Detect which cell encompasses the target text, then output its (X, Y) center coordinate. 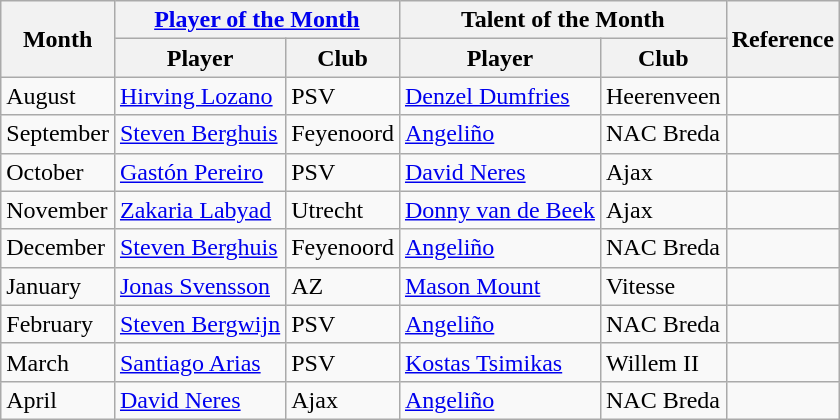
Month (58, 39)
October (58, 172)
December (58, 248)
Steven Bergwijn (200, 324)
November (58, 210)
Reference (782, 39)
Kostas Tsimikas (500, 362)
August (58, 96)
Willem II (663, 362)
Talent of the Month (562, 20)
Mason Mount (500, 286)
Gastón Pereiro (200, 172)
Heerenveen (663, 96)
April (58, 400)
Hirving Lozano (200, 96)
September (58, 134)
February (58, 324)
Donny van de Beek (500, 210)
Jonas Svensson (200, 286)
Vitesse (663, 286)
January (58, 286)
AZ (343, 286)
Denzel Dumfries (500, 96)
Zakaria Labyad (200, 210)
Santiago Arias (200, 362)
Player of the Month (256, 20)
Utrecht (343, 210)
March (58, 362)
